Return the [x, y] coordinate for the center point of the cell that contains the specified text.  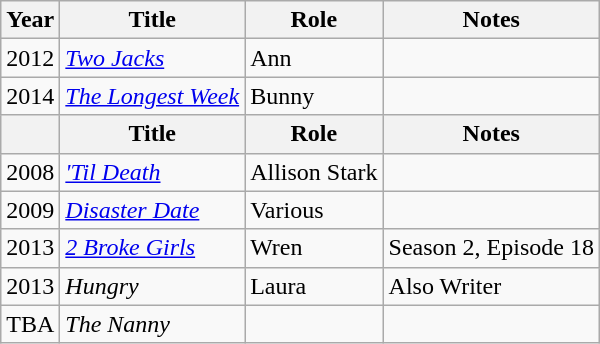
Hungry [152, 286]
Various [314, 210]
Disaster Date [152, 210]
TBA [30, 324]
2008 [30, 172]
'Til Death [152, 172]
The Longest Week [152, 96]
2 Broke Girls [152, 248]
Season 2, Episode 18 [491, 248]
Two Jacks [152, 58]
Allison Stark [314, 172]
Year [30, 20]
The Nanny [152, 324]
Also Writer [491, 286]
2014 [30, 96]
Ann [314, 58]
2012 [30, 58]
Laura [314, 286]
Wren [314, 248]
Bunny [314, 96]
2009 [30, 210]
